Locate the cell with the specified text and output its (x, y) center coordinate. 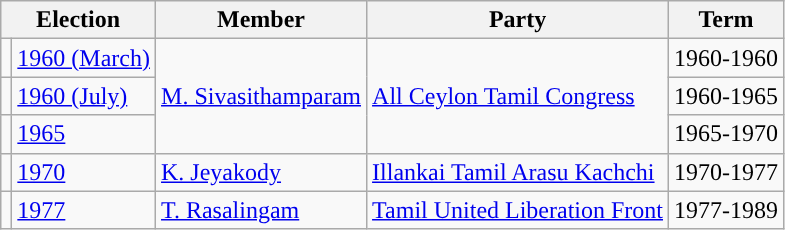
T. Rasalingam (262, 210)
1960-1965 (726, 96)
Term (726, 20)
1965-1970 (726, 134)
1970 (84, 172)
Election (78, 20)
1977-1989 (726, 210)
1960-1960 (726, 58)
1960 (March) (84, 58)
1970-1977 (726, 172)
Tamil United Liberation Front (518, 210)
Illankai Tamil Arasu Kachchi (518, 172)
1977 (84, 210)
Member (262, 20)
All Ceylon Tamil Congress (518, 96)
1960 (July) (84, 96)
Party (518, 20)
K. Jeyakody (262, 172)
1965 (84, 134)
M. Sivasithamparam (262, 96)
